Determine the (x, y) coordinate at the center of the cell enclosing the given text.  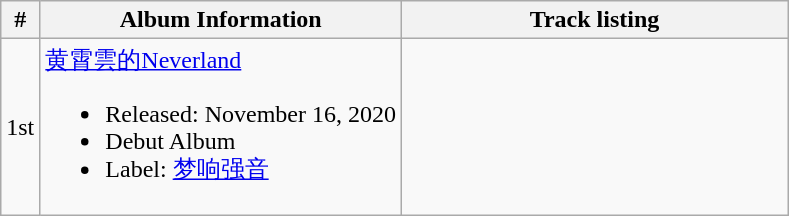
# (20, 20)
Album Information (221, 20)
1st (20, 127)
黄霄雲的NeverlandReleased: November 16, 2020Debut AlbumLabel: 梦响强音 (221, 127)
Track listing (594, 20)
